Output the [x, y] coordinate of the center of the cell containing the given text.  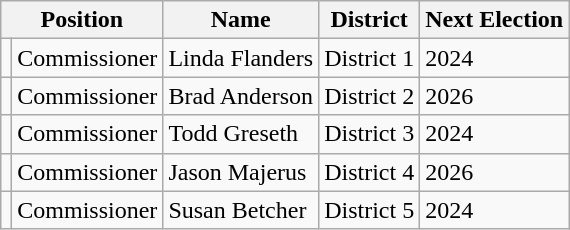
District 2 [370, 96]
Position [82, 20]
Next Election [494, 20]
District 5 [370, 210]
District [370, 20]
Name [241, 20]
Susan Betcher [241, 210]
District 1 [370, 58]
Linda Flanders [241, 58]
District 3 [370, 134]
Jason Majerus [241, 172]
Brad Anderson [241, 96]
Todd Greseth [241, 134]
District 4 [370, 172]
